Determine the (x, y) coordinate at the center of the cell enclosing the given text.  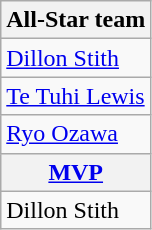
All-Star team (76, 20)
Te Tuhi Lewis (76, 96)
MVP (76, 172)
Ryo Ozawa (76, 134)
